Search for the cell housing the specified text and yield its [X, Y] center coordinate. 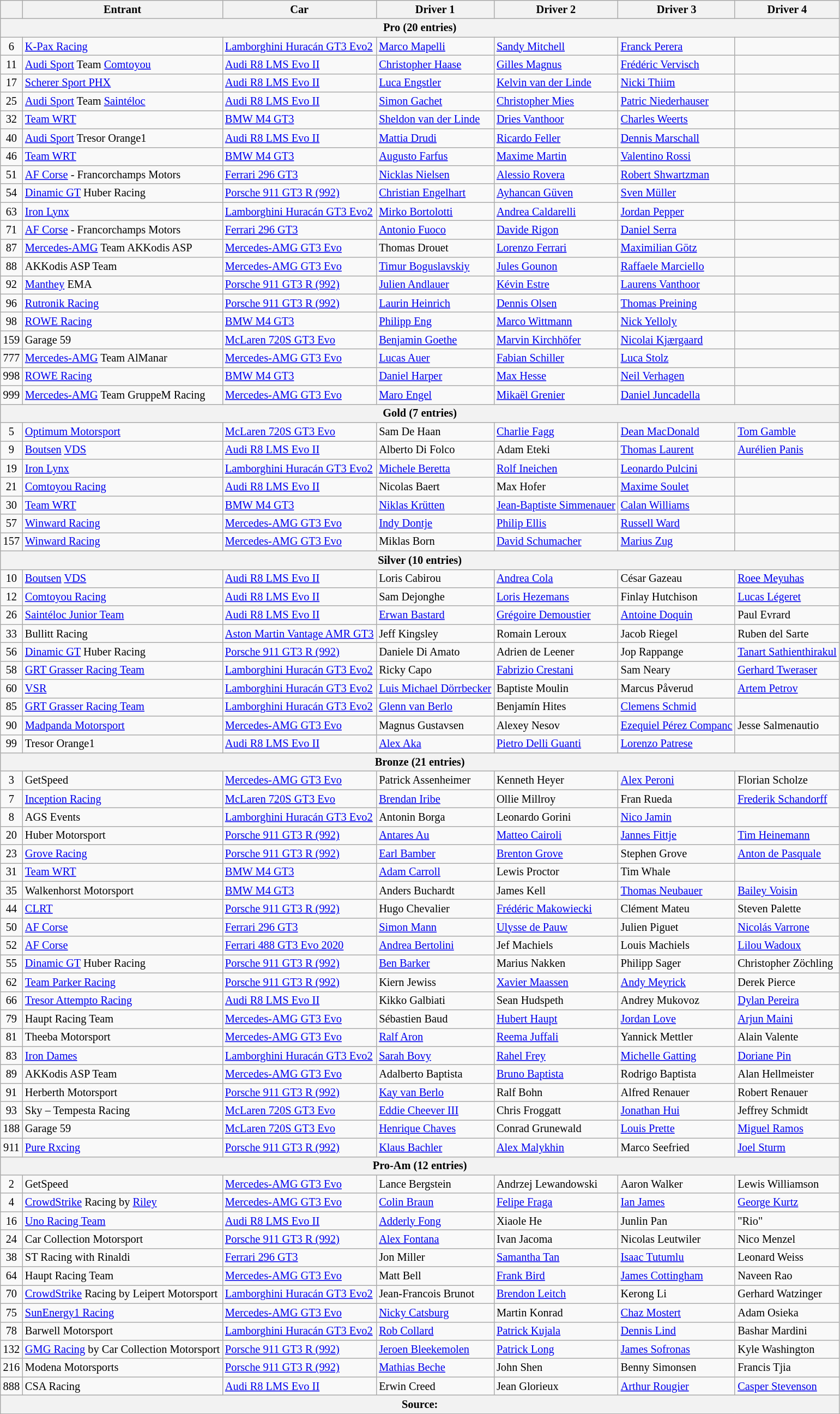
Jordan Pepper [677, 212]
Clément Mateu [677, 909]
Hubert Haupt [556, 1019]
Louis Machiels [677, 946]
Loris Hezemans [556, 597]
Nico Jamin [677, 817]
CrowdStrike Racing by Riley [122, 1202]
Grove Racing [122, 854]
Henrique Chaves [435, 1129]
Timur Boguslavskiy [435, 267]
56 [11, 652]
Driver 1 [435, 9]
Sam De Haan [435, 431]
Romain Leroux [556, 634]
Reema Juffali [556, 1037]
Adam Osieka [787, 1313]
8 [11, 817]
Dennis Marschall [677, 138]
Franck Perera [677, 46]
70 [11, 1294]
4 [11, 1202]
Gilles Magnus [556, 64]
12 [11, 597]
Walkenhorst Motorsport [122, 890]
Niklas Krütten [435, 505]
93 [11, 1111]
Yannick Mettler [677, 1037]
24 [11, 1239]
88 [11, 267]
38 [11, 1257]
Christopher Mies [556, 101]
81 [11, 1037]
23 [11, 854]
Derek Pierce [787, 982]
Lance Bergstein [435, 1184]
Jeroen Bleekemolen [435, 1349]
Matteo Cairoli [556, 835]
Nicki Thiim [677, 83]
Luca Stolz [677, 358]
James Sofronas [677, 1349]
33 [11, 634]
Brendon Leitch [556, 1294]
Alan Hellmeister [787, 1074]
Ricardo Feller [556, 138]
Erwan Bastard [435, 615]
Mercedes-AMG Team AKKodis ASP [122, 248]
40 [11, 138]
Florian Scholze [787, 780]
Thomas Preining [677, 303]
998 [11, 376]
Augusto Farfus [435, 157]
Colin Braun [435, 1202]
Adam Carroll [435, 872]
Michele Beretta [435, 468]
Andrey Mukovoz [677, 1001]
Frederik Schandorff [787, 799]
10 [11, 579]
Francis Tjia [787, 1368]
Tanart Sathienthirakul [787, 652]
Doriane Pin [787, 1056]
Xiaole He [556, 1221]
Sven Müller [677, 193]
Adderly Fong [435, 1221]
Philipp Sager [677, 964]
Chaz Mostert [677, 1313]
Alain Valente [787, 1037]
216 [11, 1368]
GMG Racing by Car Collection Motorsport [122, 1349]
Loris Cabirou [435, 579]
63 [11, 212]
Luca Engstler [435, 83]
Herberth Motorsport [122, 1092]
Kerong Li [677, 1294]
Adam Eteki [556, 450]
Mercedes-AMG Team AlManar [122, 358]
Driver 2 [556, 9]
Frédéric Vervisch [677, 64]
Miguel Ramos [787, 1129]
Felipe Fraga [556, 1202]
Klaus Bachler [435, 1147]
Car Collection Motorsport [122, 1239]
David Schumacher [556, 541]
26 [11, 615]
CLRT [122, 909]
Pure Rxcing [122, 1147]
Brendan Iribe [435, 799]
Fabrizio Crestani [556, 670]
Mercedes-AMG Team GruppeM Racing [122, 395]
Kay van Berlo [435, 1092]
Benjamin Goethe [435, 340]
Davide Rigon [556, 230]
Entrant [122, 9]
Alex Fontana [435, 1239]
Roee Meyuhas [787, 579]
Adrien de Leener [556, 652]
Fran Rueda [677, 799]
Jean-Francois Brunot [435, 1294]
98 [11, 321]
Pro (20 entries) [420, 28]
79 [11, 1019]
16 [11, 1221]
911 [11, 1147]
ST Racing with Rinaldi [122, 1257]
85 [11, 707]
Saintéloc Junior Team [122, 615]
Marcus Påverud [677, 689]
Lewis Proctor [556, 872]
55 [11, 964]
Patric Niederhauser [677, 101]
90 [11, 725]
Jacob Riegel [677, 634]
Ezequiel Pérez Companc [677, 725]
Ulysse de Pauw [556, 927]
Naveen Rao [787, 1276]
Aurélien Panis [787, 450]
Mathias Beche [435, 1368]
Glenn van Berlo [435, 707]
Conrad Grunewald [556, 1129]
Martin Konrad [556, 1313]
Alexey Nesov [556, 725]
Mirko Bortolotti [435, 212]
Ben Barker [435, 964]
89 [11, 1074]
Maro Engel [435, 395]
159 [11, 340]
CSA Racing [122, 1386]
Daniel Serra [677, 230]
Matt Bell [435, 1276]
Andy Meyrick [677, 982]
Lilou Wadoux [787, 946]
Max Hesse [556, 376]
Arthur Rougier [677, 1386]
46 [11, 157]
19 [11, 468]
Clemens Schmid [677, 707]
92 [11, 285]
Sam Dejonghe [435, 597]
Patrick Assenheimer [435, 780]
Jef Machiels [556, 946]
2 [11, 1184]
Lorenzo Patrese [677, 744]
Rob Collard [435, 1331]
Maxime Martin [556, 157]
60 [11, 689]
Ricky Capo [435, 670]
Chris Froggatt [556, 1111]
Nick Yelloly [677, 321]
Sarah Bovy [435, 1056]
Aaron Walker [677, 1184]
Nicolai Kjærgaard [677, 340]
Ivan Jacoma [556, 1239]
K-Pax Racing [122, 46]
Ruben del Sarte [787, 634]
Theeba Motorsport [122, 1037]
Source: [420, 1404]
Stephen Grove [677, 854]
Bullitt Racing [122, 634]
Marco Mapelli [435, 46]
58 [11, 670]
Andrea Caldarelli [556, 212]
Dean MacDonald [677, 431]
Lucas Légeret [787, 597]
Manthey EMA [122, 285]
17 [11, 83]
Kiern Jewiss [435, 982]
Dennis Olsen [556, 303]
Bailey Voisin [787, 890]
Valentino Rossi [677, 157]
Sandy Mitchell [556, 46]
Luis Michael Dörrbecker [435, 689]
157 [11, 541]
James Kell [556, 890]
Ian James [677, 1202]
Thomas Neubauer [677, 890]
Lucas Auer [435, 358]
"Rio" [787, 1221]
44 [11, 909]
Laurin Heinrich [435, 303]
Lorenzo Ferrari [556, 248]
Frank Bird [556, 1276]
Dylan Pereira [787, 1001]
Marco Wittmann [556, 321]
Patrick Long [556, 1349]
AGS Events [122, 817]
Madpanda Motorsport [122, 725]
Rodrigo Baptista [677, 1074]
Jean Glorieux [556, 1386]
Antares Au [435, 835]
Julien Piguet [677, 927]
Russell Ward [677, 524]
Jesse Salmenautio [787, 725]
César Gazeau [677, 579]
Tim Whale [677, 872]
Audi Sport Tresor Orange1 [122, 138]
Audi Sport Team Saintéloc [122, 101]
Andrea Bertolini [435, 946]
Daniel Harper [435, 376]
32 [11, 119]
Philip Ellis [556, 524]
Simon Gachet [435, 101]
Sky – Tempesta Racing [122, 1111]
Sheldon van der Linde [435, 119]
Bashar Mardini [787, 1331]
Kenneth Heyer [556, 780]
Alex Aka [435, 744]
Miklas Born [435, 541]
Benny Simonsen [677, 1368]
Driver 3 [677, 9]
Jop Rappange [677, 652]
Robert Renauer [787, 1092]
Xavier Maassen [556, 982]
Louis Prette [677, 1129]
Marvin Kirchhöfer [556, 340]
87 [11, 248]
Mikaël Grenier [556, 395]
Sébastien Baud [435, 1019]
Tim Heinemann [787, 835]
62 [11, 982]
Nicolas Leutwiler [677, 1239]
Jean-Baptiste Simmenauer [556, 505]
75 [11, 1313]
Modena Motorsports [122, 1368]
20 [11, 835]
Christopher Zöchling [787, 964]
51 [11, 175]
Hugo Chevalier [435, 909]
Laurens Vanthoor [677, 285]
54 [11, 193]
66 [11, 1001]
Alex Peroni [677, 780]
777 [11, 358]
Tresor Attempto Racing [122, 1001]
Maxime Soulet [677, 486]
Jannes Fittje [677, 835]
Nico Menzel [787, 1239]
Kelvin van der Linde [556, 83]
James Cottingham [677, 1276]
Inception Racing [122, 799]
Rolf Ineichen [556, 468]
91 [11, 1092]
George Kurtz [787, 1202]
Julien Andlauer [435, 285]
Optimum Motorsport [122, 431]
Iron Dames [122, 1056]
Paul Evrard [787, 615]
Charlie Fagg [556, 431]
Thomas Laurent [677, 450]
Erwin Creed [435, 1386]
John Shen [556, 1368]
Rutronik Racing [122, 303]
5 [11, 431]
Scherer Sport PHX [122, 83]
21 [11, 486]
Earl Bamber [435, 854]
Aston Martin Vantage AMR GT3 [299, 634]
Philipp Eng [435, 321]
35 [11, 890]
Robert Shwartzman [677, 175]
64 [11, 1276]
Kikko Galbiati [435, 1001]
Daniele Di Amato [435, 652]
Finlay Hutchison [677, 597]
Adalberto Baptista [435, 1074]
57 [11, 524]
Bronze (21 entries) [420, 762]
Mattia Drudi [435, 138]
Uno Racing Team [122, 1221]
Kévin Estre [556, 285]
Marius Zug [677, 541]
132 [11, 1349]
31 [11, 872]
Jules Gounon [556, 267]
Jon Miller [435, 1257]
Ayhancan Güven [556, 193]
Antoine Doquin [677, 615]
11 [11, 64]
83 [11, 1056]
Nicklas Nielsen [435, 175]
Grégoire Demoustier [556, 615]
99 [11, 744]
Magnus Gustavsen [435, 725]
Neil Verhagen [677, 376]
Andrea Cola [556, 579]
Jeffrey Schmidt [787, 1111]
Alberto Di Folco [435, 450]
Team Parker Racing [122, 982]
999 [11, 395]
Christian Engelhart [435, 193]
Fabian Schiller [556, 358]
71 [11, 230]
Bruno Baptista [556, 1074]
Dries Vanthoor [556, 119]
25 [11, 101]
Raffaele Marciello [677, 267]
Isaac Tutumlu [677, 1257]
Anders Buchardt [435, 890]
Ollie Millroy [556, 799]
Simon Mann [435, 927]
Marius Nakken [556, 964]
Driver 4 [787, 9]
Leonardo Gorini [556, 817]
Nicky Catsburg [435, 1313]
50 [11, 927]
Rahel Frey [556, 1056]
Brenton Grove [556, 854]
888 [11, 1386]
Sean Hudspeth [556, 1001]
Alfred Renauer [677, 1092]
Indy Dontje [435, 524]
Benjamín Hites [556, 707]
CrowdStrike Racing by Leipert Motorsport [122, 1294]
Huber Motorsport [122, 835]
Joel Sturm [787, 1147]
Charles Weerts [677, 119]
Jordan Love [677, 1019]
Alessio Rovera [556, 175]
Antonin Borga [435, 817]
Ralf Bohn [556, 1092]
Dennis Lind [677, 1331]
Daniel Juncadella [677, 395]
Nicolás Varrone [787, 927]
Frédéric Makowiecki [556, 909]
Sam Neary [677, 670]
Ralf Aron [435, 1037]
Tresor Orange1 [122, 744]
Silver (10 entries) [420, 560]
Eddie Cheever III [435, 1111]
Thomas Drouet [435, 248]
3 [11, 780]
Car [299, 9]
Alex Malykhin [556, 1147]
96 [11, 303]
Gerhard Tweraser [787, 670]
Nicolas Baert [435, 486]
Maximilian Götz [677, 248]
Jonathan Hui [677, 1111]
Arjun Maini [787, 1019]
Pro-Am (12 entries) [420, 1166]
Barwell Motorsport [122, 1331]
Jeff Kingsley [435, 634]
Audi Sport Team Comtoyou [122, 64]
Baptiste Moulin [556, 689]
Kyle Washington [787, 1349]
Tom Gamble [787, 431]
VSR [122, 689]
30 [11, 505]
Artem Petrov [787, 689]
7 [11, 799]
Michelle Gatting [677, 1056]
Leonardo Pulcini [677, 468]
188 [11, 1129]
Max Hofer [556, 486]
Christopher Haase [435, 64]
9 [11, 450]
Samantha Tan [556, 1257]
Marco Seefried [677, 1147]
Gerhard Watzinger [787, 1294]
Pietro Delli Guanti [556, 744]
Lewis Williamson [787, 1184]
Calan Williams [677, 505]
78 [11, 1331]
Leonard Weiss [787, 1257]
Junlin Pan [677, 1221]
Gold (7 entries) [420, 413]
Casper Stevenson [787, 1386]
Andrzej Lewandowski [556, 1184]
6 [11, 46]
Patrick Kujala [556, 1331]
52 [11, 946]
Antonio Fuoco [435, 230]
Ferrari 488 GT3 Evo 2020 [299, 946]
SunEnergy1 Racing [122, 1313]
Steven Palette [787, 909]
Anton de Pasquale [787, 854]
